Identify which cell holds the provided text, then report its (X, Y) central coordinate. 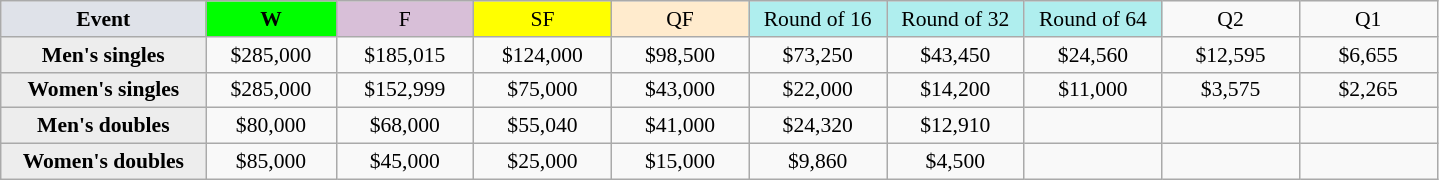
$80,000 (271, 126)
Round of 64 (1093, 19)
F (405, 19)
$4,500 (955, 162)
$22,000 (818, 90)
W (271, 19)
$73,250 (818, 55)
$68,000 (405, 126)
$75,000 (543, 90)
$98,500 (680, 55)
Round of 32 (955, 19)
$43,450 (955, 55)
$152,999 (405, 90)
$85,000 (271, 162)
Women's doubles (104, 162)
$185,015 (405, 55)
Round of 16 (818, 19)
Men's doubles (104, 126)
$41,000 (680, 126)
$12,910 (955, 126)
$25,000 (543, 162)
$6,655 (1368, 55)
$9,860 (818, 162)
Q1 (1368, 19)
QF (680, 19)
Q2 (1231, 19)
$14,200 (955, 90)
$12,595 (1231, 55)
$24,560 (1093, 55)
$2,265 (1368, 90)
$3,575 (1231, 90)
$124,000 (543, 55)
Event (104, 19)
$11,000 (1093, 90)
Men's singles (104, 55)
$55,040 (543, 126)
SF (543, 19)
$24,320 (818, 126)
$15,000 (680, 162)
$45,000 (405, 162)
$43,000 (680, 90)
Women's singles (104, 90)
